For the text-containing cell, return its midpoint in [x, y] coordinate format. 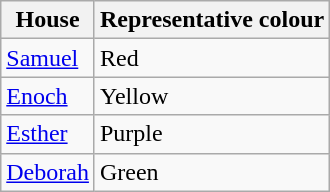
Deborah [48, 172]
Esther [48, 134]
Representative colour [212, 20]
Yellow [212, 96]
House [48, 20]
Enoch [48, 96]
Purple [212, 134]
Green [212, 172]
Samuel [48, 58]
Red [212, 58]
